For the text-containing cell, return its midpoint in [X, Y] coordinate format. 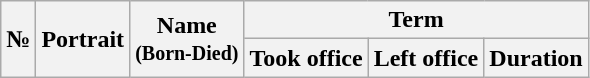
Portrait [83, 39]
Left office [426, 58]
Term [416, 20]
Name(Born-Died) [187, 39]
Duration [536, 58]
Took office [306, 58]
№ [18, 39]
